Locate the cell with the specified text and output its [X, Y] center coordinate. 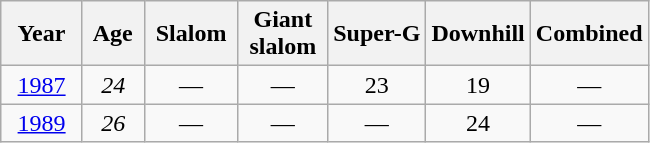
26 [113, 123]
Super-G [377, 34]
Giant slalom [283, 34]
Combined [589, 34]
1989 [42, 123]
Age [113, 34]
Downhill [478, 34]
Year [42, 34]
Slalom [191, 34]
23 [377, 85]
19 [478, 85]
1987 [42, 85]
